Scan for the cell matching the given text and deliver its (x, y) coordinate at center. 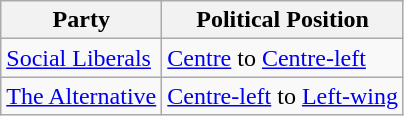
Centre-left to Left-wing (283, 96)
Political Position (283, 20)
Centre to Centre-left (283, 58)
The Alternative (82, 96)
Party (82, 20)
Social Liberals (82, 58)
